Extract the [X, Y] coordinate from the center of the cell holding the provided text.  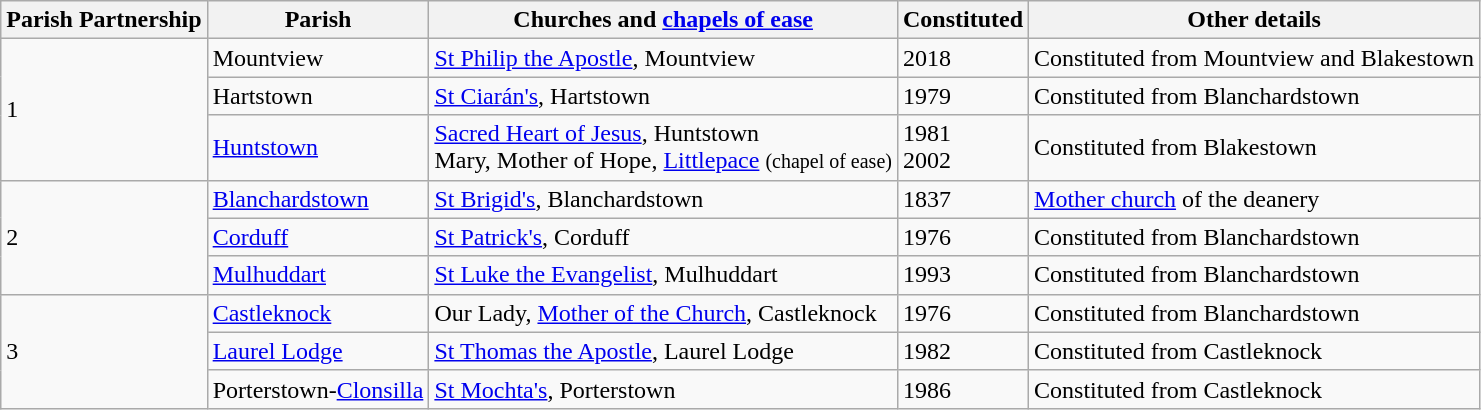
Mulhuddart [318, 275]
St Ciarán's, Hartstown [664, 96]
Other details [1254, 20]
Constituted from Mountview and Blakestown [1254, 58]
Our Lady, Mother of the Church, Castleknock [664, 313]
1993 [962, 275]
3 [104, 351]
Huntstown [318, 148]
Castleknock [318, 313]
St Brigid's, Blanchardstown [664, 199]
1 [104, 110]
Laurel Lodge [318, 351]
St Mochta's, Porterstown [664, 389]
Hartstown [318, 96]
1837 [962, 199]
St Luke the Evangelist, Mulhuddart [664, 275]
Blanchardstown [318, 199]
2018 [962, 58]
Parish Partnership [104, 20]
Sacred Heart of Jesus, HuntstownMary, Mother of Hope, Littlepace (chapel of ease) [664, 148]
St Philip the Apostle, Mountview [664, 58]
Mountview [318, 58]
St Thomas the Apostle, Laurel Lodge [664, 351]
Constituted [962, 20]
Mother church of the deanery [1254, 199]
Churches and chapels of ease [664, 20]
Corduff [318, 237]
1982 [962, 351]
St Patrick's, Corduff [664, 237]
2 [104, 237]
Porterstown-Clonsilla [318, 389]
1979 [962, 96]
19812002 [962, 148]
1986 [962, 389]
Constituted from Blakestown [1254, 148]
Parish [318, 20]
